Detect which cell encompasses the target text, then output its [X, Y] center coordinate. 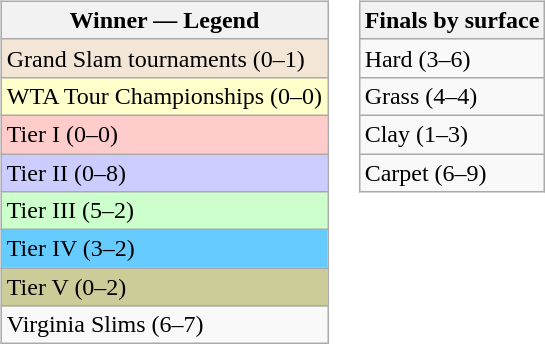
Finals by surface [452, 20]
Grass (4–4) [452, 96]
Tier IV (3–2) [164, 249]
Virginia Slims (6–7) [164, 325]
Tier I (0–0) [164, 134]
Hard (3–6) [452, 58]
Tier III (5–2) [164, 211]
Winner — Legend [164, 20]
Tier V (0–2) [164, 287]
Carpet (6–9) [452, 173]
Grand Slam tournaments (0–1) [164, 58]
WTA Tour Championships (0–0) [164, 96]
Clay (1–3) [452, 134]
Tier II (0–8) [164, 173]
